Capture the cell that displays the provided text and extract its (X, Y) central coordinate. 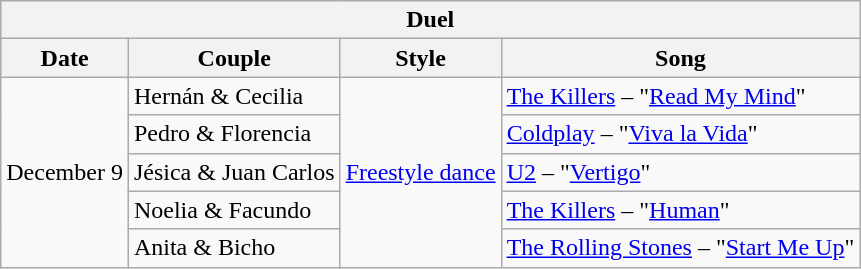
Song (680, 58)
Duel (430, 20)
Date (65, 58)
December 9 (65, 172)
Couple (234, 58)
The Killers – "Read My Mind" (680, 96)
The Rolling Stones – "Start Me Up" (680, 248)
The Killers – "Human" (680, 210)
Coldplay – "Viva la Vida" (680, 134)
Jésica & Juan Carlos (234, 172)
U2 – "Vertigo" (680, 172)
Hernán & Cecilia (234, 96)
Anita & Bicho (234, 248)
Noelia & Facundo (234, 210)
Style (420, 58)
Freestyle dance (420, 172)
Pedro & Florencia (234, 134)
